Pinpoint the cell where the given text exists, returning its [x, y] midpoint coordinate. 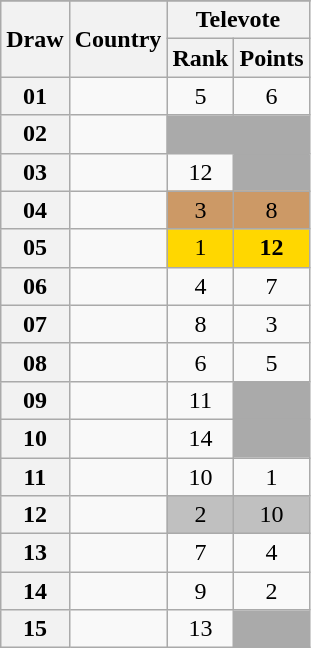
06 [35, 286]
04 [35, 210]
15 [35, 629]
07 [35, 324]
02 [35, 134]
9 [200, 591]
Draw [35, 39]
Televote [238, 20]
Rank [200, 58]
08 [35, 362]
Points [272, 58]
01 [35, 96]
03 [35, 172]
09 [35, 400]
05 [35, 248]
Country [118, 39]
